Extract the [x, y] coordinate from the center of the cell holding the provided text.  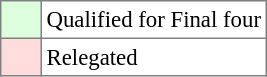
Relegated [154, 57]
Qualified for Final four [154, 20]
